Return [X, Y] of the center of cell containing provided text 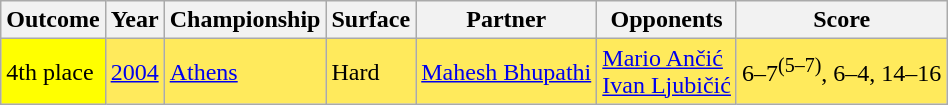
2004 [134, 72]
Opponents [667, 20]
Hard [371, 72]
Athens [245, 72]
6–7(5–7), 6–4, 14–16 [841, 72]
4th place [53, 72]
Score [841, 20]
Surface [371, 20]
Mario Ančić Ivan Ljubičić [667, 72]
Outcome [53, 20]
Mahesh Bhupathi [506, 72]
Championship [245, 20]
Partner [506, 20]
Year [134, 20]
